Capture the cell that displays the provided text and extract its (x, y) central coordinate. 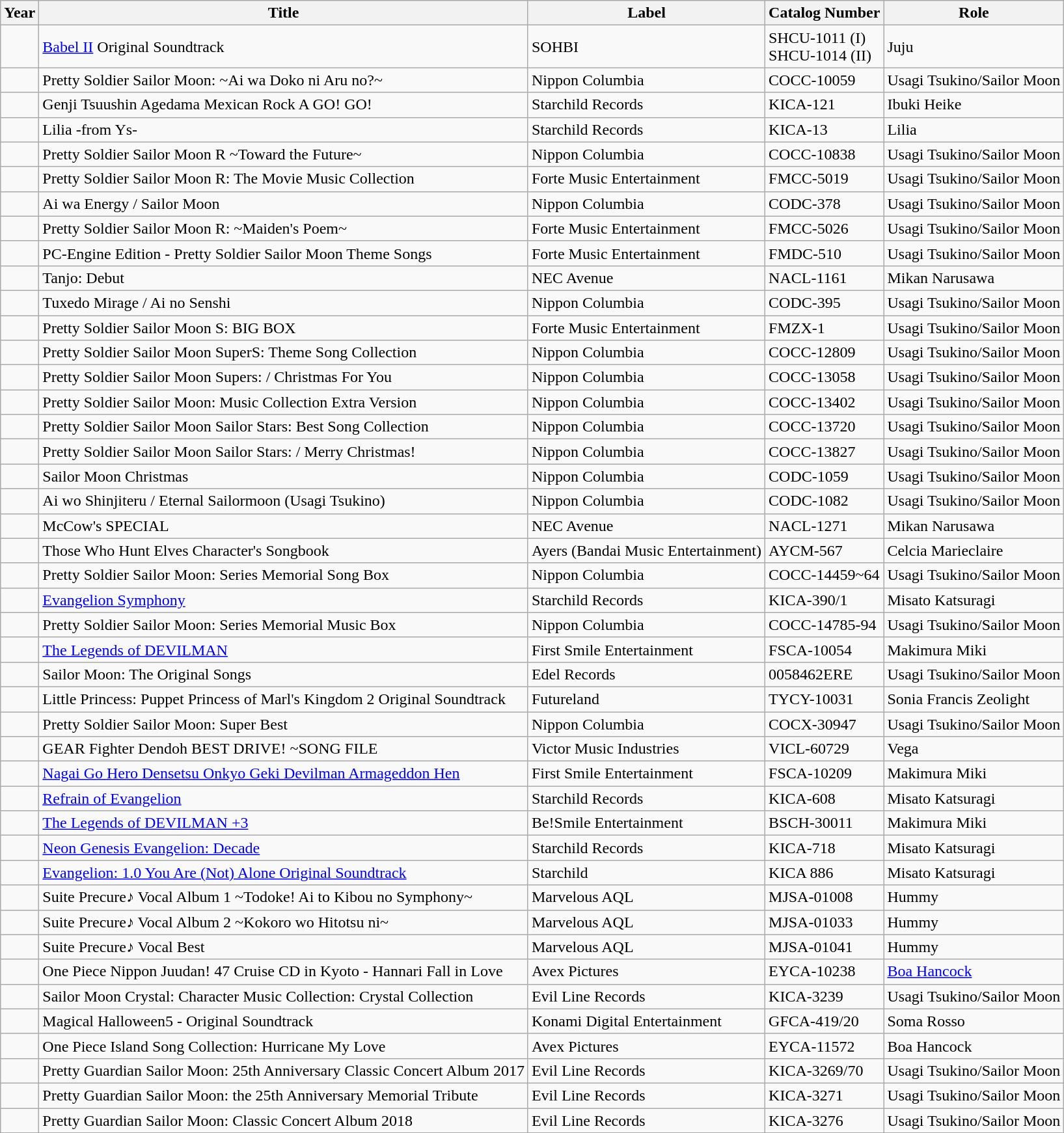
Ayers (Bandai Music Entertainment) (646, 551)
Suite Precure♪ Vocal Album 2 ~Kokoro wo Hitotsu ni~ (284, 922)
SHCU-1011 (I)SHCU-1014 (II) (825, 47)
COCC-13827 (825, 452)
Genji Tsuushin Agedama Mexican Rock A GO! GO! (284, 105)
0058462ERE (825, 674)
Futureland (646, 699)
Lilia (974, 130)
COCC-13058 (825, 377)
BSCH-30011 (825, 823)
GFCA-419/20 (825, 1021)
FMCC-5026 (825, 228)
Ai wa Energy / Sailor Moon (284, 204)
KICA-121 (825, 105)
Pretty Soldier Sailor Moon: Super Best (284, 724)
KICA-390/1 (825, 600)
Tuxedo Mirage / Ai no Senshi (284, 303)
MJSA-01033 (825, 922)
COCC-10059 (825, 80)
FSCA-10209 (825, 774)
Sailor Moon Christmas (284, 476)
Pretty Soldier Sailor Moon SuperS: Theme Song Collection (284, 353)
NACL-1161 (825, 278)
Sailor Moon: The Original Songs (284, 674)
The Legends of DEVILMAN +3 (284, 823)
Juju (974, 47)
VICL-60729 (825, 749)
Sailor Moon Crystal: Character Music Collection: Crystal Collection (284, 996)
Lilia -from Ys- (284, 130)
Nagai Go Hero Densetsu Onkyo Geki Devilman Armageddon Hen (284, 774)
COCC-10838 (825, 154)
COCC-14785-94 (825, 625)
Ai wo Shinjiteru / Eternal Sailormoon (Usagi Tsukino) (284, 501)
Konami Digital Entertainment (646, 1021)
Refrain of Evangelion (284, 799)
FSCA-10054 (825, 649)
FMCC-5019 (825, 179)
KICA-3269/70 (825, 1071)
Magical Halloween5 - Original Soundtrack (284, 1021)
Suite Precure♪ Vocal Album 1 ~Todoke! Ai to Kibou no Symphony~ (284, 897)
CODC-1059 (825, 476)
KICA-3239 (825, 996)
AYCM-567 (825, 551)
Be!Smile Entertainment (646, 823)
Suite Precure♪ Vocal Best (284, 947)
Tanjo: Debut (284, 278)
Vega (974, 749)
Title (284, 13)
Pretty Guardian Sailor Moon: 25th Anniversary Classic Concert Album 2017 (284, 1071)
KICA-3271 (825, 1095)
Year (20, 13)
Evangelion Symphony (284, 600)
KICA-718 (825, 848)
Neon Genesis Evangelion: Decade (284, 848)
Ibuki Heike (974, 105)
Pretty Guardian Sailor Moon: Classic Concert Album 2018 (284, 1120)
Little Princess: Puppet Princess of Marl's Kingdom 2 Original Soundtrack (284, 699)
Catalog Number (825, 13)
TYCY-10031 (825, 699)
PC-Engine Edition - Pretty Soldier Sailor Moon Theme Songs (284, 253)
The Legends of DEVILMAN (284, 649)
COCC-12809 (825, 353)
Pretty Soldier Sailor Moon: Music Collection Extra Version (284, 402)
SOHBI (646, 47)
CODC-395 (825, 303)
COCC-13720 (825, 427)
Pretty Soldier Sailor Moon S: BIG BOX (284, 327)
Evangelion: 1.0 You Are (Not) Alone Original Soundtrack (284, 873)
Starchild (646, 873)
Pretty Guardian Sailor Moon: the 25th Anniversary Memorial Tribute (284, 1095)
KICA-3276 (825, 1120)
Pretty Soldier Sailor Moon: Series Memorial Song Box (284, 575)
Babel II Original Soundtrack (284, 47)
Label (646, 13)
KICA-608 (825, 799)
Pretty Soldier Sailor Moon: Series Memorial Music Box (284, 625)
Celcia Marieclaire (974, 551)
Those Who Hunt Elves Character's Songbook (284, 551)
COCX-30947 (825, 724)
KICA 886 (825, 873)
Pretty Soldier Sailor Moon R: ~Maiden's Poem~ (284, 228)
Pretty Soldier Sailor Moon R: The Movie Music Collection (284, 179)
Pretty Soldier Sailor Moon R ~Toward the Future~ (284, 154)
FMZX-1 (825, 327)
CODC-1082 (825, 501)
MJSA-01041 (825, 947)
One Piece Nippon Juudan! 47 Cruise CD in Kyoto - Hannari Fall in Love (284, 972)
Pretty Soldier Sailor Moon Sailor Stars: Best Song Collection (284, 427)
COCC-13402 (825, 402)
Sonia Francis Zeolight (974, 699)
Pretty Soldier Sailor Moon Supers: / Christmas For You (284, 377)
MJSA-01008 (825, 897)
Soma Rosso (974, 1021)
Pretty Soldier Sailor Moon: ~Ai wa Doko ni Aru no?~ (284, 80)
GEAR Fighter Dendoh BEST DRIVE! ~SONG FILE (284, 749)
COCC-14459~64 (825, 575)
EYCA-10238 (825, 972)
Victor Music Industries (646, 749)
Role (974, 13)
McCow's SPECIAL (284, 526)
EYCA-11572 (825, 1046)
KICA-13 (825, 130)
Pretty Soldier Sailor Moon Sailor Stars: / Merry Christmas! (284, 452)
Edel Records (646, 674)
CODC-378 (825, 204)
One Piece Island Song Collection: Hurricane My Love (284, 1046)
NACL-1271 (825, 526)
FMDC-510 (825, 253)
